Extract the (x, y) coordinate from the center of the cell holding the provided text.  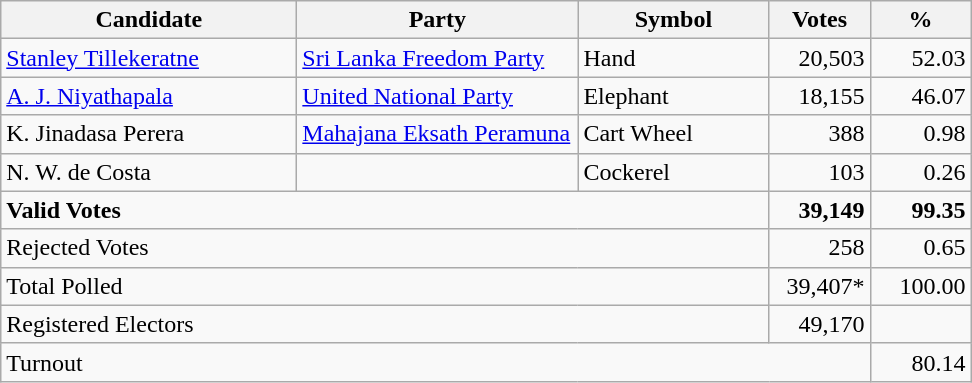
258 (820, 248)
N. W. de Costa (149, 172)
Hand (674, 58)
K. Jinadasa Perera (149, 134)
20,503 (820, 58)
United National Party (438, 96)
Cockerel (674, 172)
Rejected Votes (385, 248)
Symbol (674, 20)
49,170 (820, 324)
39,149 (820, 210)
Stanley Tillekeratne (149, 58)
80.14 (920, 362)
% (920, 20)
99.35 (920, 210)
0.98 (920, 134)
100.00 (920, 286)
Votes (820, 20)
Total Polled (385, 286)
103 (820, 172)
52.03 (920, 58)
Sri Lanka Freedom Party (438, 58)
388 (820, 134)
39,407* (820, 286)
Party (438, 20)
Candidate (149, 20)
46.07 (920, 96)
Mahajana Eksath Peramuna (438, 134)
Cart Wheel (674, 134)
Elephant (674, 96)
Turnout (436, 362)
Valid Votes (385, 210)
18,155 (820, 96)
A. J. Niyathapala (149, 96)
0.65 (920, 248)
Registered Electors (385, 324)
0.26 (920, 172)
